Extract the [x, y] coordinate from the center of the cell holding the provided text.  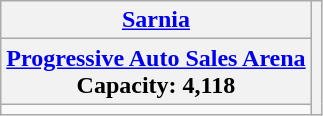
Progressive Auto Sales ArenaCapacity: 4,118 [156, 72]
Sarnia [156, 20]
